Extract the (X, Y) coordinate from the center of the cell holding the provided text.  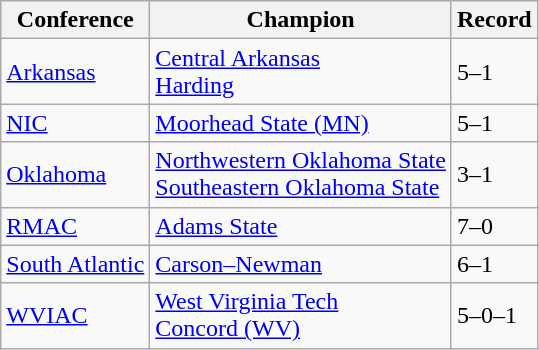
3–1 (494, 174)
WVIAC (76, 316)
West Virginia TechConcord (WV) (301, 316)
South Atlantic (76, 264)
Moorhead State (MN) (301, 123)
Northwestern Oklahoma StateSoutheastern Oklahoma State (301, 174)
Arkansas (76, 72)
Champion (301, 20)
RMAC (76, 226)
6–1 (494, 264)
Adams State (301, 226)
NIC (76, 123)
Conference (76, 20)
Oklahoma (76, 174)
7–0 (494, 226)
Carson–Newman (301, 264)
Record (494, 20)
5–0–1 (494, 316)
Central ArkansasHarding (301, 72)
